Identify which cell holds the provided text, then report its (X, Y) central coordinate. 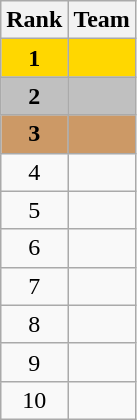
1 (34, 58)
8 (34, 324)
6 (34, 248)
4 (34, 172)
5 (34, 210)
3 (34, 134)
2 (34, 96)
10 (34, 400)
9 (34, 362)
7 (34, 286)
Team (102, 20)
Rank (34, 20)
